Locate the cell with the specified text and output its (X, Y) center coordinate. 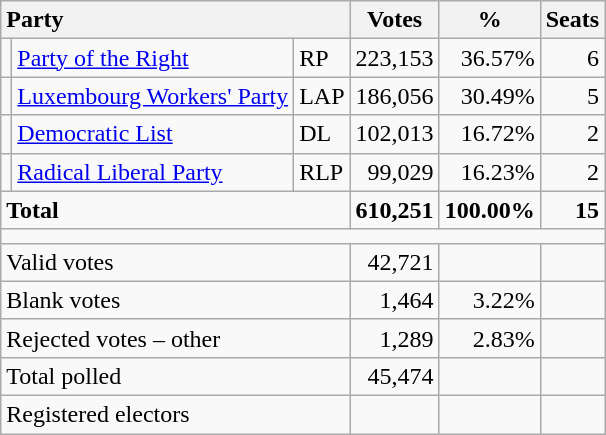
1,289 (394, 338)
Radical Liberal Party (153, 172)
% (490, 20)
102,013 (394, 134)
Party of the Right (153, 58)
16.23% (490, 172)
100.00% (490, 210)
DL (322, 134)
Valid votes (176, 262)
99,029 (394, 172)
Luxembourg Workers' Party (153, 96)
Rejected votes – other (176, 338)
45,474 (394, 376)
30.49% (490, 96)
16.72% (490, 134)
15 (572, 210)
Blank votes (176, 300)
610,251 (394, 210)
Democratic List (153, 134)
5 (572, 96)
Total (176, 210)
Total polled (176, 376)
36.57% (490, 58)
RP (322, 58)
1,464 (394, 300)
223,153 (394, 58)
186,056 (394, 96)
RLP (322, 172)
Votes (394, 20)
Party (176, 20)
42,721 (394, 262)
6 (572, 58)
3.22% (490, 300)
Seats (572, 20)
2.83% (490, 338)
LAP (322, 96)
Registered electors (176, 414)
